From the cell containing the given text, extract its center point as [x, y] coordinate. 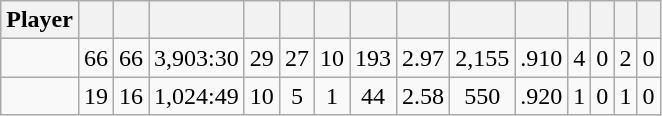
550 [482, 96]
2.97 [424, 58]
44 [374, 96]
29 [262, 58]
2 [626, 58]
.920 [542, 96]
2.58 [424, 96]
Player [40, 20]
1,024:49 [197, 96]
2,155 [482, 58]
.910 [542, 58]
3,903:30 [197, 58]
4 [580, 58]
27 [296, 58]
16 [132, 96]
5 [296, 96]
19 [96, 96]
193 [374, 58]
